Capture the cell that displays the provided text and extract its [x, y] central coordinate. 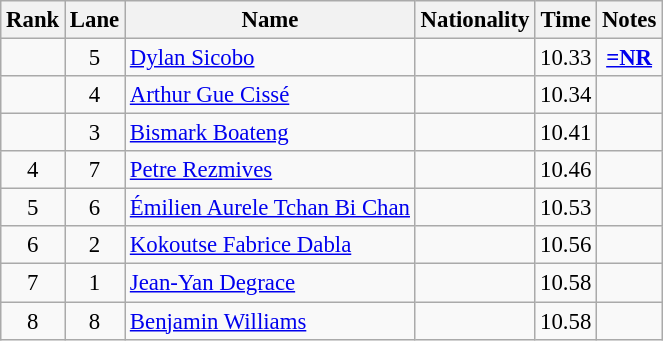
Lane [95, 20]
Émilien Aurele Tchan Bi Chan [270, 208]
Petre Rezmives [270, 170]
10.41 [566, 133]
Jean-Yan Degrace [270, 283]
=NR [630, 58]
Dylan Sicobo [270, 58]
10.56 [566, 245]
Name [270, 20]
Benjamin Williams [270, 321]
10.33 [566, 58]
2 [95, 245]
Kokoutse Fabrice Dabla [270, 245]
10.46 [566, 170]
Nationality [474, 20]
Arthur Gue Cissé [270, 95]
Bismark Boateng [270, 133]
1 [95, 283]
Rank [33, 20]
10.34 [566, 95]
Time [566, 20]
10.53 [566, 208]
3 [95, 133]
Notes [630, 20]
